Identify which cell holds the provided text, then report its [x, y] central coordinate. 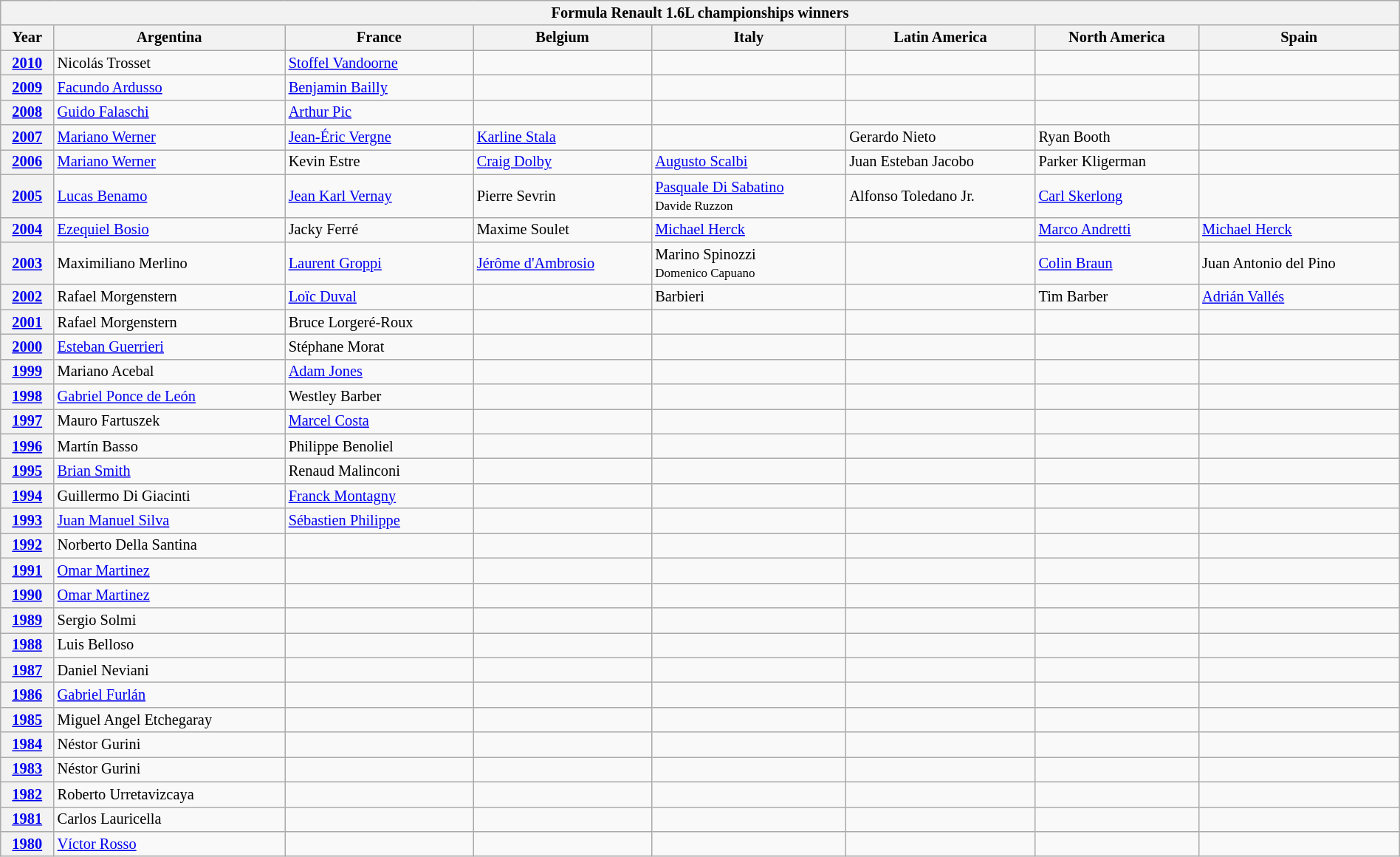
Latin America [940, 38]
Gerardo Nieto [940, 137]
Brian Smith [170, 471]
1986 [27, 694]
Bruce Lorgeré-Roux [380, 322]
1990 [27, 595]
Stoffel Vandoorne [380, 63]
Stéphane Morat [380, 346]
1983 [27, 769]
Juan Manuel Silva [170, 521]
France [380, 38]
Colin Braun [1117, 263]
2001 [27, 322]
Italy [749, 38]
1991 [27, 570]
Guido Falaschi [170, 112]
Ezequiel Bosio [170, 230]
Juan Esteban Jacobo [940, 162]
1988 [27, 645]
Renaud Malinconi [380, 471]
Marino Spinozzi Domenico Capuano [749, 263]
2006 [27, 162]
Karline Stala [563, 137]
Barbieri [749, 297]
Augusto Scalbi [749, 162]
2002 [27, 297]
Nicolás Trosset [170, 63]
Roberto Urretavizcaya [170, 794]
Carl Skerlong [1117, 196]
2010 [27, 63]
1987 [27, 670]
Facundo Ardusso [170, 87]
2003 [27, 263]
2000 [27, 346]
Argentina [170, 38]
Parker Kligerman [1117, 162]
Jean-Éric Vergne [380, 137]
Adrián Vallés [1299, 297]
1980 [27, 844]
Sébastien Philippe [380, 521]
Lucas Benamo [170, 196]
North America [1117, 38]
Martín Basso [170, 446]
Pierre Sevrin [563, 196]
Alfonso Toledano Jr. [940, 196]
Marcel Costa [380, 421]
Belgium [563, 38]
1998 [27, 397]
2007 [27, 137]
Year [27, 38]
Mauro Fartuszek [170, 421]
1994 [27, 496]
Sergio Solmi [170, 620]
Gabriel Ponce de León [170, 397]
Franck Montagny [380, 496]
Mariano Acebal [170, 372]
Miguel Angel Etchegaray [170, 720]
Gabriel Furlán [170, 694]
1995 [27, 471]
Jacky Ferré [380, 230]
1989 [27, 620]
Pasquale Di Sabatino Davide Ruzzon [749, 196]
Marco Andretti [1117, 230]
Guillermo Di Giacinti [170, 496]
Daniel Neviani [170, 670]
1997 [27, 421]
Jérôme d'Ambrosio [563, 263]
Laurent Groppi [380, 263]
Jean Karl Vernay [380, 196]
Benjamin Bailly [380, 87]
Luis Belloso [170, 645]
Ryan Booth [1117, 137]
Víctor Rosso [170, 844]
Norberto Della Santina [170, 545]
2005 [27, 196]
1985 [27, 720]
Juan Antonio del Pino [1299, 263]
2009 [27, 87]
Arthur Pic [380, 112]
Carlos Lauricella [170, 819]
Formula Renault 1.6L championships winners [700, 13]
Adam Jones [380, 372]
1984 [27, 745]
2004 [27, 230]
Philippe Benoliel [380, 446]
1993 [27, 521]
1992 [27, 545]
Maximiliano Merlino [170, 263]
Maxime Soulet [563, 230]
Westley Barber [380, 397]
2008 [27, 112]
1981 [27, 819]
Tim Barber [1117, 297]
1982 [27, 794]
1999 [27, 372]
1996 [27, 446]
Craig Dolby [563, 162]
Esteban Guerrieri [170, 346]
Kevin Estre [380, 162]
Spain [1299, 38]
Loïc Duval [380, 297]
